Return the (X, Y) coordinate for the center point of the cell that contains the specified text.  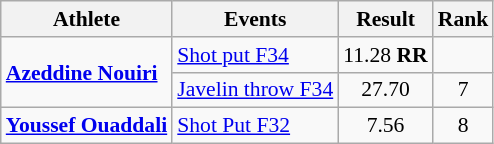
11.28 RR (385, 55)
Javelin throw F34 (255, 90)
Result (385, 19)
Azeddine Nouiri (86, 72)
Youssef Ouaddali (86, 126)
8 (464, 126)
Shot put F34 (255, 55)
27.70 (385, 90)
Events (255, 19)
Shot Put F32 (255, 126)
7 (464, 90)
Rank (464, 19)
7.56 (385, 126)
Athlete (86, 19)
